Identify which cell holds the provided text, then report its (X, Y) central coordinate. 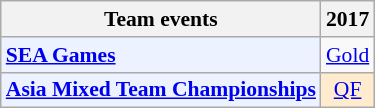
2017 (348, 19)
Gold (348, 55)
SEA Games (161, 55)
Team events (161, 19)
Asia Mixed Team Championships (161, 90)
QF (348, 90)
